Capture the cell that displays the provided text and extract its (x, y) central coordinate. 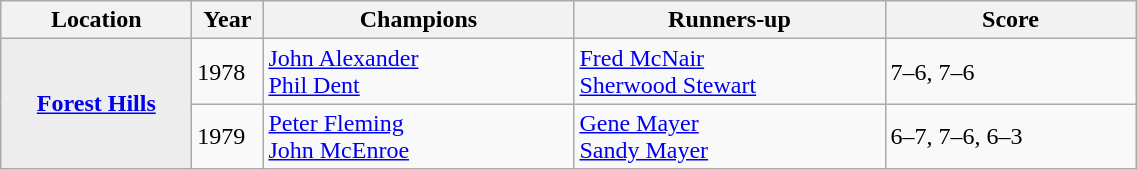
6–7, 7–6, 6–3 (1010, 136)
Forest Hills (96, 104)
Runners-up (730, 20)
Peter Fleming John McEnroe (418, 136)
Location (96, 20)
Score (1010, 20)
1979 (228, 136)
Year (228, 20)
Gene Mayer Sandy Mayer (730, 136)
Fred McNair Sherwood Stewart (730, 72)
1978 (228, 72)
Champions (418, 20)
John Alexander Phil Dent (418, 72)
7–6, 7–6 (1010, 72)
